Output the [x, y] coordinate of the center of the cell containing the given text.  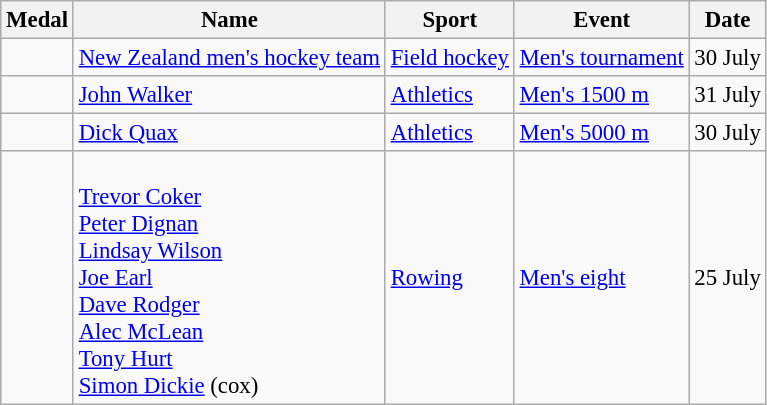
Field hockey [450, 58]
Event [602, 20]
Rowing [450, 278]
Trevor CokerPeter DignanLindsay WilsonJoe EarlDave RodgerAlec McLeanTony HurtSimon Dickie (cox) [229, 278]
Men's tournament [602, 58]
Medal [38, 20]
John Walker [229, 95]
Date [728, 20]
Men's 5000 m [602, 133]
Dick Quax [229, 133]
Name [229, 20]
Sport [450, 20]
New Zealand men's hockey team [229, 58]
Men's eight [602, 278]
31 July [728, 95]
25 July [728, 278]
Men's 1500 m [602, 95]
